Find where the given text appears and provide that cell's center as (x, y) coordinate. 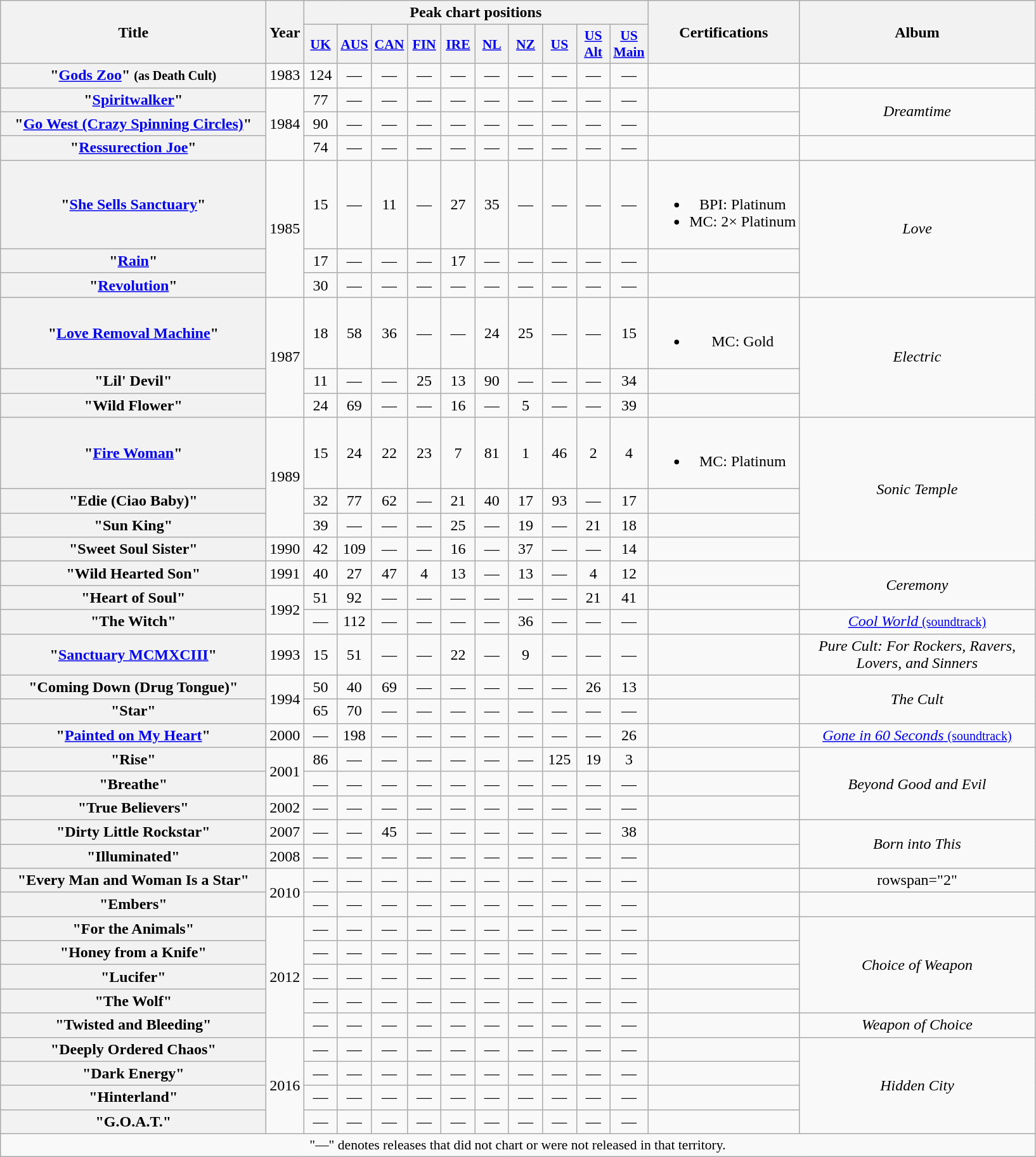
41 (629, 598)
NZ (525, 44)
1994 (285, 699)
Title (133, 32)
1984 (285, 124)
"Illuminated" (133, 856)
34 (629, 381)
US Alt (593, 44)
9 (525, 655)
81 (492, 453)
1993 (285, 655)
"Deeply Ordered Chaos" (133, 1049)
Sonic Temple (917, 490)
1991 (285, 573)
109 (354, 549)
23 (424, 453)
UK (321, 44)
2016 (285, 1085)
3 (629, 759)
Weapon of Choice (917, 1025)
"Honey from a Knife" (133, 953)
"Spiritwalker" (133, 100)
5 (525, 405)
58 (354, 332)
30 (321, 285)
"Ressurection Joe" (133, 148)
Ceremony (917, 585)
"Painted on My Heart" (133, 735)
70 (354, 711)
2000 (285, 735)
2007 (285, 832)
Album (917, 32)
198 (354, 735)
125 (559, 759)
"She Sells Sanctuary" (133, 204)
"Lucifer" (133, 977)
US Main (629, 44)
112 (354, 622)
Pure Cult: For Rockers, Ravers, Lovers, and Sinners (917, 655)
92 (354, 598)
50 (321, 687)
2002 (285, 807)
"—" denotes releases that did not chart or were not released in that territory. (517, 1145)
MC: Gold (724, 332)
"Breathe" (133, 783)
"Fire Woman" (133, 453)
65 (321, 711)
CAN (389, 44)
"Rise" (133, 759)
"Coming Down (Drug Tongue)" (133, 687)
"Sanctuary MCMXCIII" (133, 655)
62 (389, 501)
14 (629, 549)
"Every Man and Woman Is a Star" (133, 880)
45 (389, 832)
Year (285, 32)
"Embers" (133, 905)
35 (492, 204)
"Star" (133, 711)
12 (629, 573)
"Lil' Devil" (133, 381)
32 (321, 501)
BPI: PlatinumMC: 2× Platinum (724, 204)
42 (321, 549)
1987 (285, 356)
74 (321, 148)
1992 (285, 610)
"Wild Flower" (133, 405)
Certifications (724, 32)
MC: Platinum (724, 453)
"Hinterland" (133, 1097)
Gone in 60 Seconds (soundtrack) (917, 735)
2012 (285, 977)
Electric (917, 356)
"Go West (Crazy Spinning Circles)" (133, 124)
Hidden City (917, 1085)
The Cult (917, 699)
93 (559, 501)
1989 (285, 477)
"Heart of Soul" (133, 598)
AUS (354, 44)
IRE (458, 44)
1990 (285, 549)
"Love Removal Machine" (133, 332)
7 (458, 453)
38 (629, 832)
Peak chart positions (476, 13)
47 (389, 573)
"Revolution" (133, 285)
2008 (285, 856)
Born into This (917, 844)
"Dark Energy" (133, 1073)
2010 (285, 892)
"Sweet Soul Sister" (133, 549)
"Twisted and Bleeding" (133, 1025)
86 (321, 759)
"Rain" (133, 261)
"True Believers" (133, 807)
Beyond Good and Evil (917, 783)
"Wild Hearted Son" (133, 573)
Love (917, 228)
124 (321, 75)
Dreamtime (917, 112)
"The Witch" (133, 622)
"Edie (Ciao Baby)" (133, 501)
2 (593, 453)
46 (559, 453)
rowspan="2" (917, 880)
"For the Animals" (133, 929)
"G.O.A.T." (133, 1121)
Choice of Weapon (917, 965)
1985 (285, 228)
"Gods Zoo" (as Death Cult) (133, 75)
NL (492, 44)
"Sun King" (133, 525)
FIN (424, 44)
1983 (285, 75)
"Dirty Little Rockstar" (133, 832)
2001 (285, 771)
"The Wolf" (133, 1001)
Cool World (soundtrack) (917, 622)
37 (525, 549)
US (559, 44)
1 (525, 453)
